Locate the cell with the specified text and output its (X, Y) center coordinate. 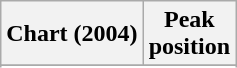
Chart (2004) (72, 34)
Peakposition (189, 34)
